Find where the given text appears and provide that cell's center as (x, y) coordinate. 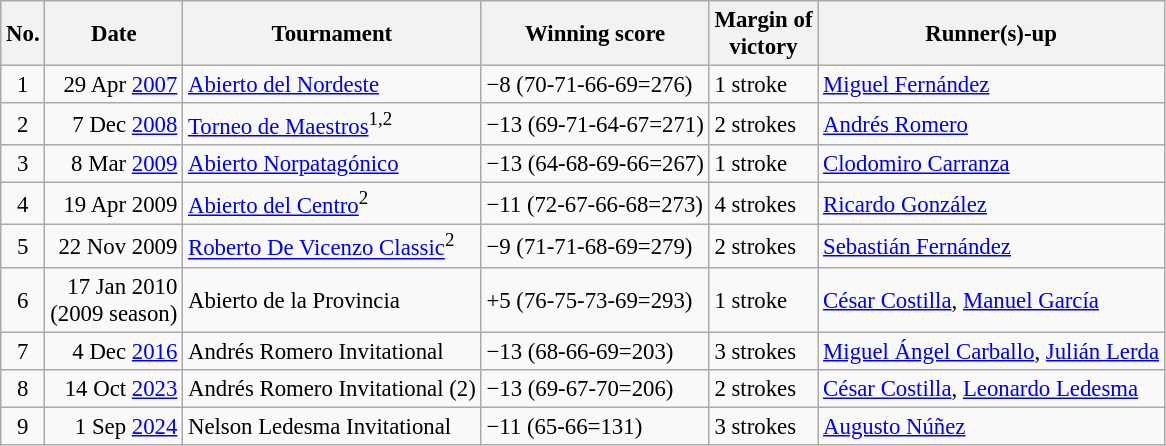
7 (23, 351)
−13 (64-68-69-66=267) (595, 164)
Ricardo González (992, 204)
1 (23, 85)
6 (23, 300)
Abierto del Centro2 (332, 204)
Abierto de la Provincia (332, 300)
5 (23, 246)
4 (23, 204)
4 strokes (764, 204)
Andrés Romero Invitational (332, 351)
22 Nov 2009 (114, 246)
Abierto del Nordeste (332, 85)
Winning score (595, 34)
−11 (65-66=131) (595, 426)
Margin ofvictory (764, 34)
Andrés Romero Invitational (2) (332, 388)
29 Apr 2007 (114, 85)
−9 (71-71-68-69=279) (595, 246)
9 (23, 426)
1 Sep 2024 (114, 426)
Tournament (332, 34)
17 Jan 2010(2009 season) (114, 300)
Nelson Ledesma Invitational (332, 426)
−13 (69-67-70=206) (595, 388)
Andrés Romero (992, 124)
8 (23, 388)
19 Apr 2009 (114, 204)
Clodomiro Carranza (992, 164)
Miguel Ángel Carballo, Julián Lerda (992, 351)
7 Dec 2008 (114, 124)
Abierto Norpatagónico (332, 164)
César Costilla, Manuel García (992, 300)
14 Oct 2023 (114, 388)
Torneo de Maestros1,2 (332, 124)
César Costilla, Leonardo Ledesma (992, 388)
+5 (76-75-73-69=293) (595, 300)
−13 (69-71-64-67=271) (595, 124)
No. (23, 34)
3 (23, 164)
Date (114, 34)
Runner(s)-up (992, 34)
Miguel Fernández (992, 85)
−13 (68-66-69=203) (595, 351)
−8 (70-71-66-69=276) (595, 85)
2 (23, 124)
Sebastián Fernández (992, 246)
Augusto Núñez (992, 426)
−11 (72-67-66-68=273) (595, 204)
4 Dec 2016 (114, 351)
Roberto De Vicenzo Classic2 (332, 246)
8 Mar 2009 (114, 164)
